Output the (x, y) coordinate of the center of the cell containing the given text.  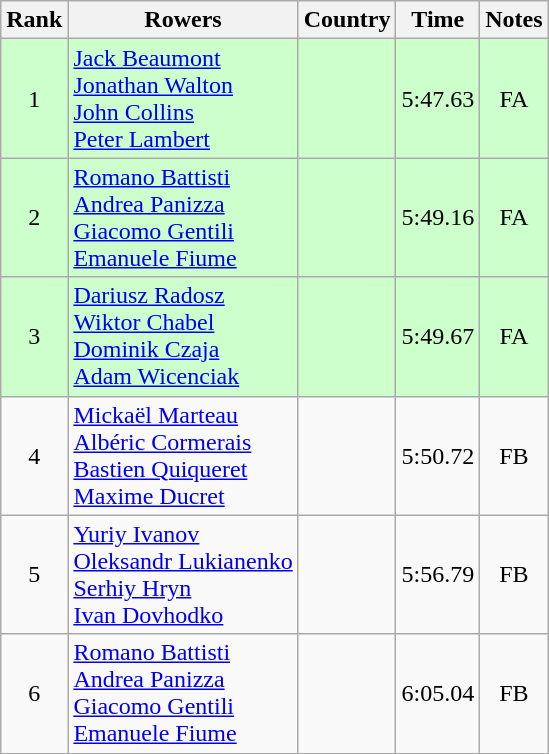
5:49.16 (438, 218)
Jack BeaumontJonathan WaltonJohn CollinsPeter Lambert (183, 98)
Rank (34, 20)
Mickaël MarteauAlbéric CormeraisBastien QuiqueretMaxime Ducret (183, 456)
6 (34, 694)
5:49.67 (438, 336)
Dariusz RadoszWiktor ChabelDominik CzajaAdam Wicenciak (183, 336)
6:05.04 (438, 694)
Country (347, 20)
Rowers (183, 20)
5 (34, 574)
2 (34, 218)
1 (34, 98)
5:47.63 (438, 98)
5:56.79 (438, 574)
3 (34, 336)
Yuriy IvanovOleksandr LukianenkoSerhiy HrynIvan Dovhodko (183, 574)
5:50.72 (438, 456)
Time (438, 20)
4 (34, 456)
Notes (514, 20)
